Provide the (X, Y) coordinate of the cell's center where the given text is located.  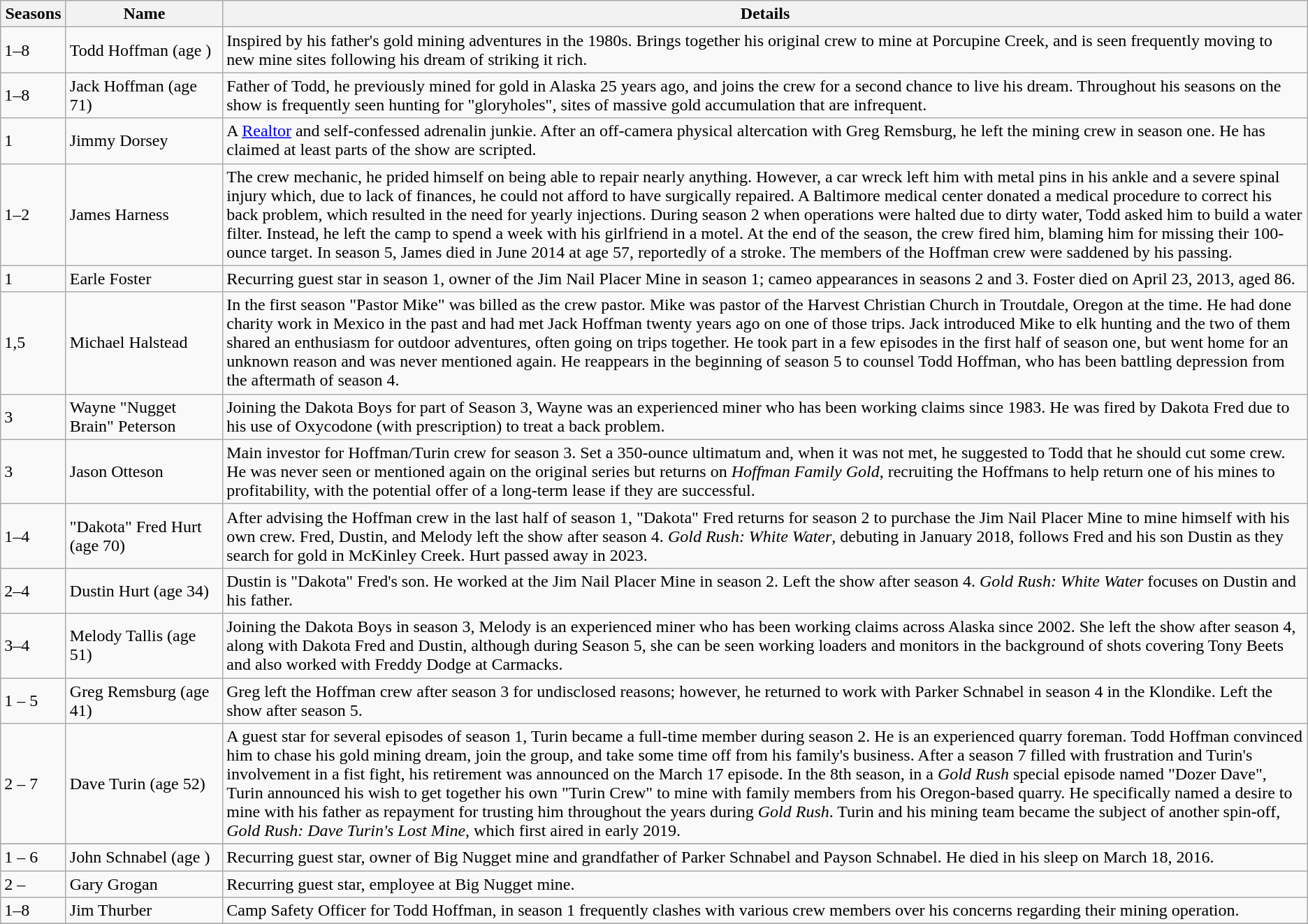
2 – 7 (34, 784)
Greg Remsburg (age 41) (144, 700)
Jason Otteson (144, 471)
John Schnabel (age ) (144, 858)
3–4 (34, 645)
1 – 5 (34, 700)
Name (144, 14)
Jim Thurber (144, 911)
Details (766, 14)
"Dakota" Fred Hurt (age 70) (144, 536)
Camp Safety Officer for Todd Hoffman, in season 1 frequently clashes with various crew members over his concerns regarding their mining operation. (766, 911)
Wayne "Nugget Brain" Peterson (144, 416)
Dustin Hurt (age 34) (144, 591)
Recurring guest star, owner of Big Nugget mine and grandfather of Parker Schnabel and Payson Schnabel. He died in his sleep on March 18, 2016. (766, 858)
Todd Hoffman (age ) (144, 50)
Jimmy Dorsey (144, 141)
Earle Foster (144, 279)
2–4 (34, 591)
Dave Turin (age 52) (144, 784)
Recurring guest star, employee at Big Nugget mine. (766, 884)
1–4 (34, 536)
1 – 6 (34, 858)
2 – (34, 884)
1,5 (34, 343)
Gary Grogan (144, 884)
1–2 (34, 214)
Jack Hoffman (age 71) (144, 95)
Melody Tallis (age 51) (144, 645)
Seasons (34, 14)
Michael Halstead (144, 343)
James Harness (144, 214)
